Scan for the cell matching the given text and deliver its (X, Y) coordinate at center. 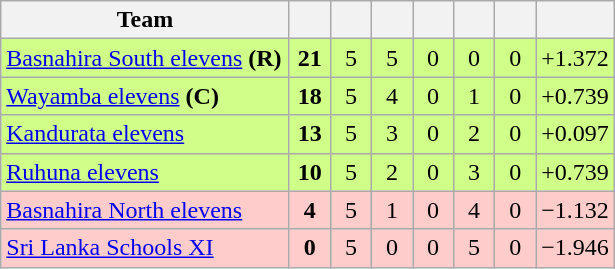
+1.372 (576, 58)
+0.097 (576, 134)
−1.132 (576, 210)
21 (310, 58)
Kandurata elevens (146, 134)
18 (310, 96)
Wayamba elevens (C) (146, 96)
13 (310, 134)
Basnahira South elevens (R) (146, 58)
−1.946 (576, 248)
Ruhuna elevens (146, 172)
Sri Lanka Schools XI (146, 248)
Basnahira North elevens (146, 210)
Team (146, 20)
10 (310, 172)
